Return (X, Y) of the center of cell containing provided text 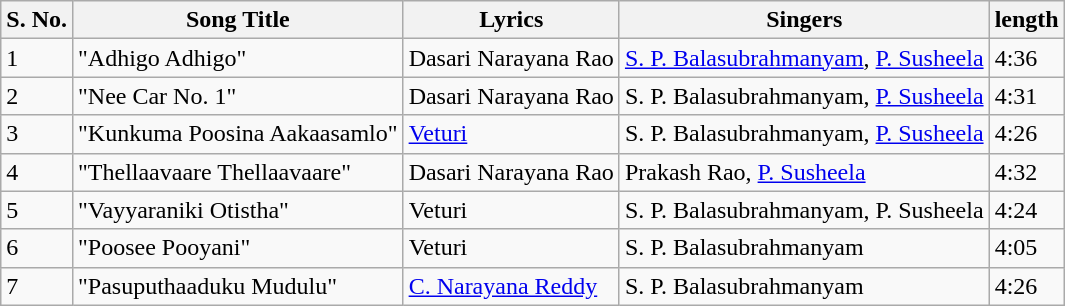
S. No. (37, 20)
Prakash Rao, P. Susheela (804, 172)
4:31 (1026, 96)
6 (37, 248)
4:36 (1026, 58)
"Adhigo Adhigo" (238, 58)
4:32 (1026, 172)
1 (37, 58)
C. Narayana Reddy (511, 286)
Singers (804, 20)
"Poosee Pooyani" (238, 248)
4:05 (1026, 248)
Song Title (238, 20)
5 (37, 210)
"Thellaavaare Thellaavaare" (238, 172)
"Pasuputhaaduku Mudulu" (238, 286)
"Kunkuma Poosina Aakaasamlo" (238, 134)
2 (37, 96)
7 (37, 286)
3 (37, 134)
length (1026, 20)
Lyrics (511, 20)
4:24 (1026, 210)
4 (37, 172)
"Vayyaraniki Otistha" (238, 210)
"Nee Car No. 1" (238, 96)
